Locate the cell with the specified text and output its (X, Y) center coordinate. 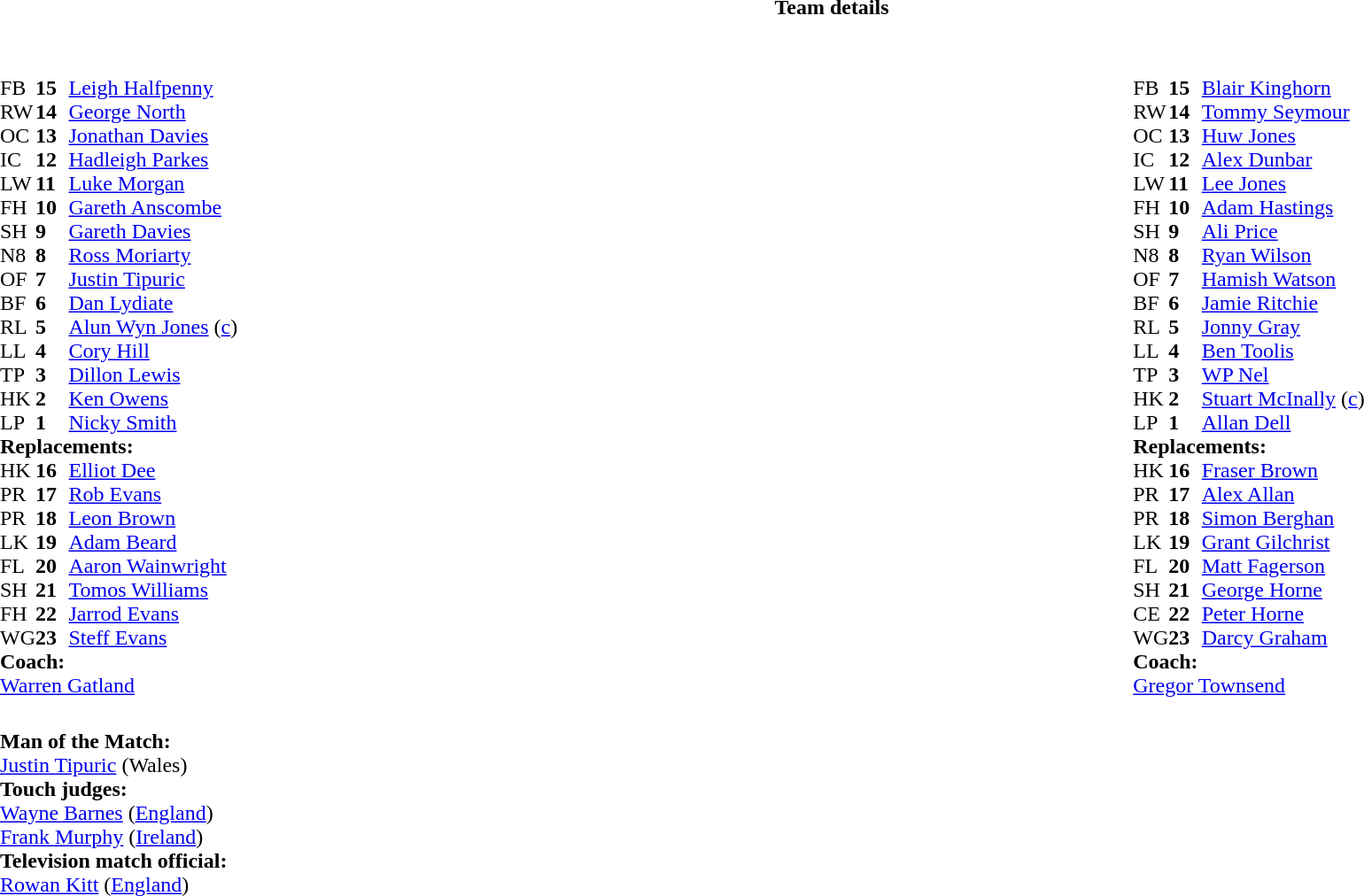
Gareth Davies (152, 232)
Rob Evans (152, 494)
Leon Brown (152, 519)
Ross Moriarty (152, 255)
Adam Beard (152, 542)
Jonathan Davies (152, 136)
Steff Evans (152, 637)
Tomos Williams (152, 590)
Nicky Smith (152, 423)
Dan Lydiate (152, 303)
Dillon Lewis (152, 375)
Cory Hill (152, 351)
Leigh Halfpenny (152, 89)
Justin Tipuric (152, 280)
Jarrod Evans (152, 614)
Gregor Townsend (1249, 685)
Hadleigh Parkes (152, 159)
Warren Gatland (119, 685)
Elliot Dee (152, 471)
CE (1151, 614)
Gareth Anscombe (152, 207)
Luke Morgan (152, 184)
Alun Wyn Jones (c) (152, 328)
Aaron Wainwright (152, 567)
George North (152, 112)
Ken Owens (152, 398)
